Scan for the cell matching the given text and deliver its (x, y) coordinate at center. 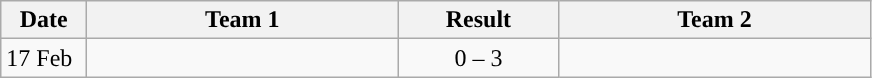
Team 2 (714, 20)
Result (478, 20)
0 – 3 (478, 58)
Date (44, 20)
Team 1 (242, 20)
17 Feb (44, 58)
